Determine the (x, y) coordinate at the center of the cell enclosing the given text.  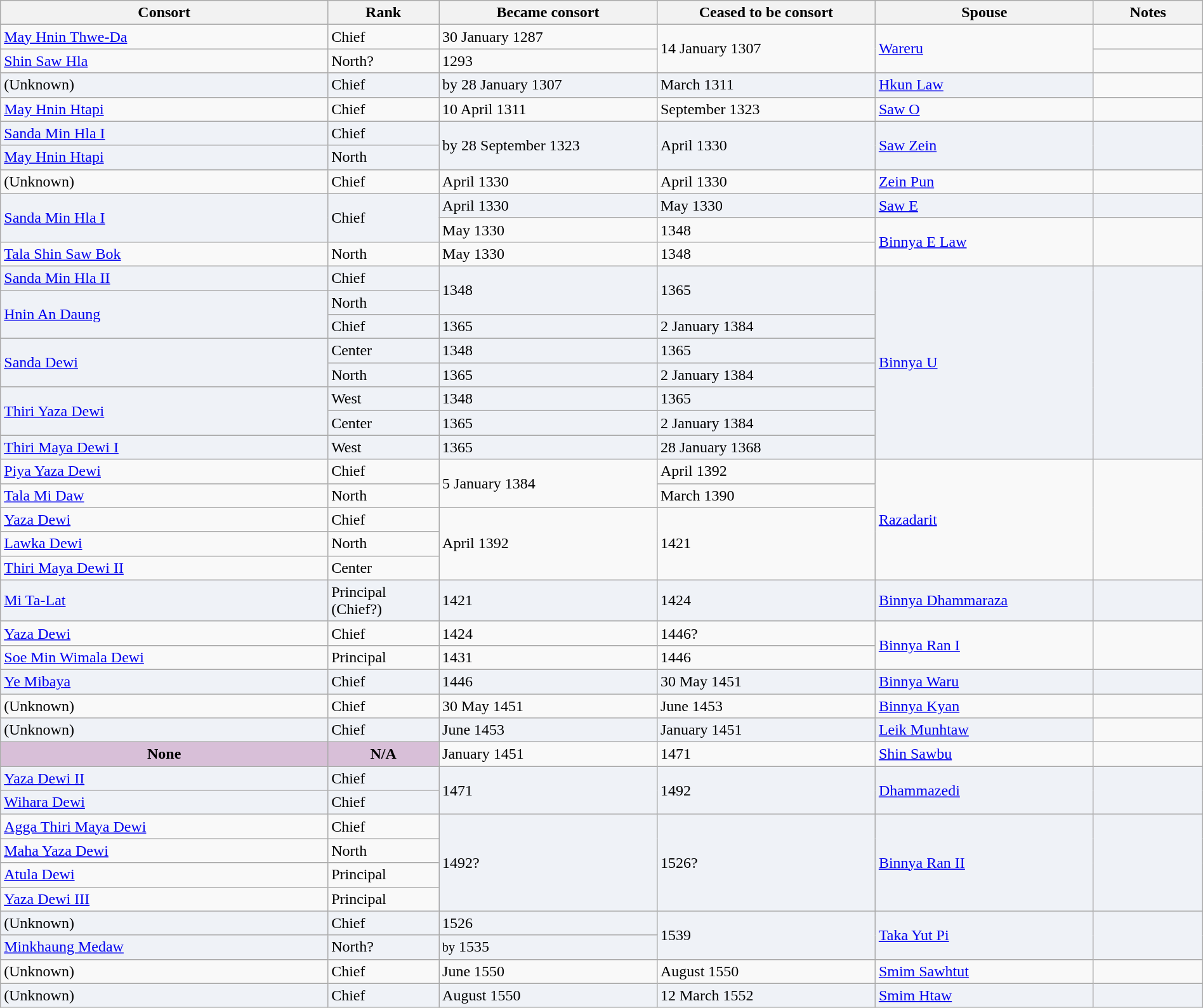
N/A (383, 754)
Soe Min Wimala Dewi (164, 657)
1431 (548, 657)
1526? (766, 863)
Tala Shin Saw Bok (164, 254)
30 January 1287 (548, 37)
Saw O (984, 109)
Atula Dewi (164, 875)
Minkhaung Medaw (164, 947)
Hkun Law (984, 85)
Wareru (984, 49)
March 1390 (766, 495)
Taka Yut Pi (984, 935)
by 28 January 1307 (548, 85)
March 1311 (766, 85)
Smim Sawhtut (984, 971)
Wihara Dewi (164, 802)
1539 (766, 935)
1446? (766, 633)
1293 (548, 61)
May Hnin Thwe-Da (164, 37)
Ye Mibaya (164, 681)
Shin Sawbu (984, 754)
Thiri Maya Dewi II (164, 568)
Yaza Dewi III (164, 899)
Binnya Waru (984, 681)
Notes (1148, 13)
Sanda Dewi (164, 363)
12 March 1552 (766, 995)
14 January 1307 (766, 49)
Hnin An Daung (164, 315)
Thiri Yaza Dewi (164, 411)
Dhammazedi (984, 790)
by 28 September 1323 (548, 145)
Yaza Dewi II (164, 778)
Principal (Chief?) (383, 600)
10 April 1311 (548, 109)
September 1323 (766, 109)
1492? (548, 863)
Smim Htaw (984, 995)
None (164, 754)
June 1550 (548, 971)
Binnya Kyan (984, 706)
1492 (766, 790)
Consort (164, 13)
Mi Ta-Lat (164, 600)
Piya Yaza Dewi (164, 471)
Rank (383, 13)
Leik Munhtaw (984, 730)
Maha Yaza Dewi (164, 851)
Razadarit (984, 520)
1526 (548, 923)
Lawka Dewi (164, 544)
Saw E (984, 206)
Binnya E Law (984, 242)
Binnya U (984, 362)
Sanda Min Hla II (164, 278)
Became consort (548, 13)
by 1535 (548, 947)
Tala Mi Daw (164, 495)
Thiri Maya Dewi I (164, 447)
Shin Saw Hla (164, 61)
Zein Pun (984, 181)
Binnya Ran II (984, 863)
Spouse (984, 13)
28 January 1368 (766, 447)
Binnya Dhammaraza (984, 600)
Saw Zein (984, 145)
Agga Thiri Maya Dewi (164, 827)
Ceased to be consort (766, 13)
Binnya Ran I (984, 645)
5 January 1384 (548, 483)
